Provide the (x, y) coordinate of the cell's center where the given text is located.  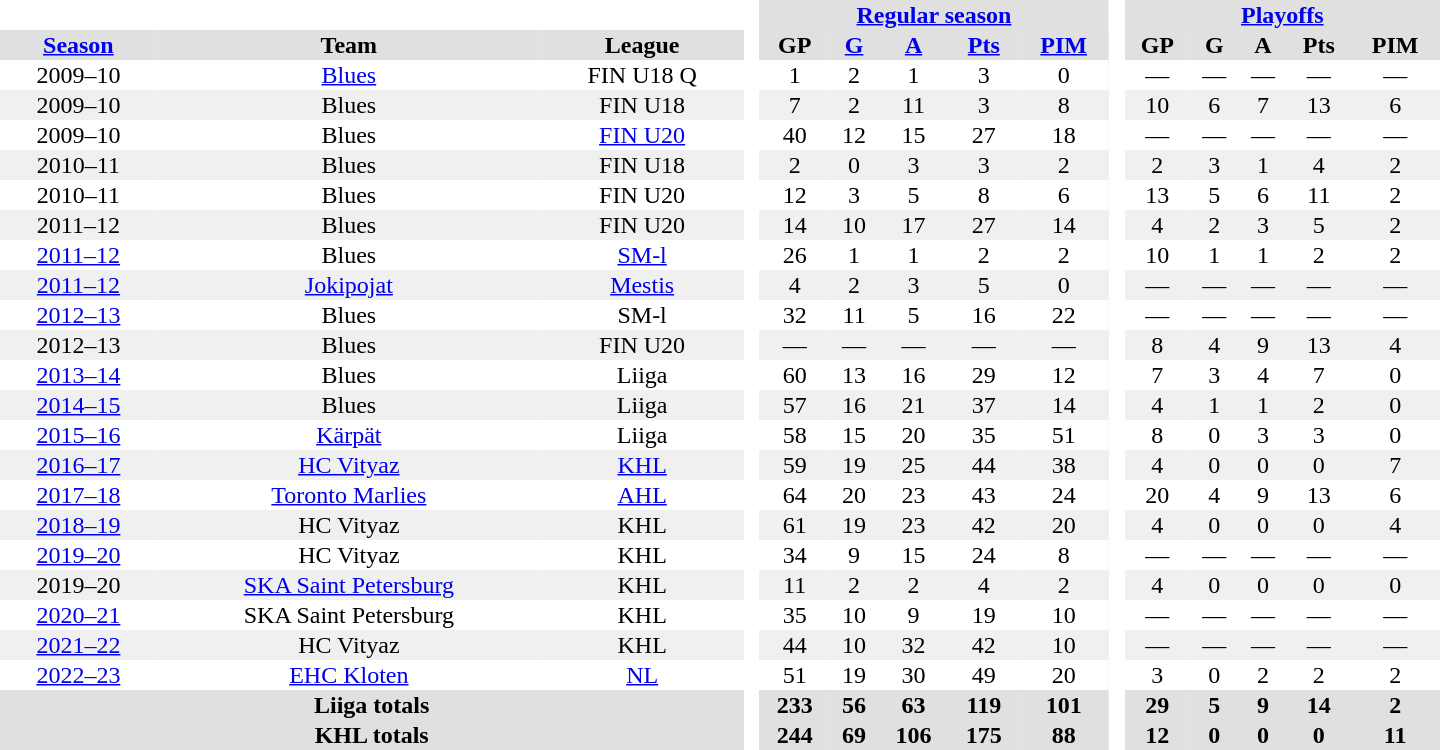
AHL (642, 495)
Regular season (934, 15)
233 (795, 705)
2022–23 (78, 675)
Liiga totals (372, 705)
63 (913, 705)
57 (795, 405)
106 (913, 735)
Kärpät (349, 435)
2016–17 (78, 465)
League (642, 45)
2021–22 (78, 645)
37 (984, 405)
KHL totals (372, 735)
34 (795, 555)
58 (795, 435)
2014–15 (78, 405)
49 (984, 675)
25 (913, 465)
38 (1064, 465)
Season (78, 45)
2013–14 (78, 375)
2017–18 (78, 495)
Toronto Marlies (349, 495)
244 (795, 735)
43 (984, 495)
2020–21 (78, 615)
Mestis (642, 285)
EHC Kloten (349, 675)
FIN U18 Q (642, 75)
64 (795, 495)
119 (984, 705)
NL (642, 675)
Team (349, 45)
26 (795, 255)
2018–19 (78, 525)
59 (795, 465)
21 (913, 405)
22 (1064, 315)
60 (795, 375)
40 (795, 135)
56 (854, 705)
17 (913, 225)
30 (913, 675)
2015–16 (78, 435)
101 (1064, 705)
61 (795, 525)
175 (984, 735)
Jokipojat (349, 285)
Playoffs (1282, 15)
18 (1064, 135)
69 (854, 735)
88 (1064, 735)
